Return [X, Y] of the center of cell containing provided text 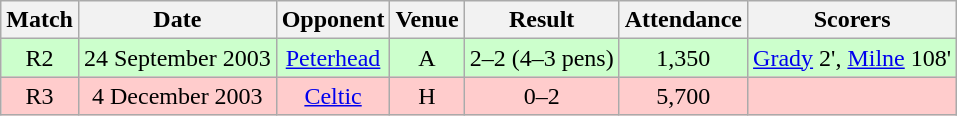
R3 [40, 96]
Peterhead [333, 58]
1,350 [683, 58]
Celtic [333, 96]
Match [40, 20]
R2 [40, 58]
Venue [427, 20]
H [427, 96]
Attendance [683, 20]
Opponent [333, 20]
0–2 [542, 96]
5,700 [683, 96]
Scorers [852, 20]
Date [177, 20]
24 September 2003 [177, 58]
4 December 2003 [177, 96]
2–2 (4–3 pens) [542, 58]
Result [542, 20]
A [427, 58]
Grady 2', Milne 108' [852, 58]
